From the cell containing the given text, extract its center point as (x, y) coordinate. 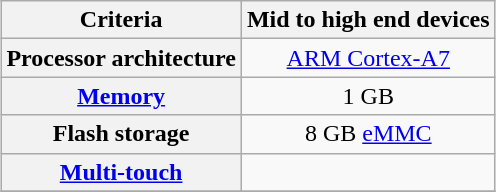
8 GB eMMC (368, 134)
ARM Cortex-A7 (368, 58)
1 GB (368, 96)
Processor architecture (122, 58)
Multi-touch (122, 172)
Criteria (122, 20)
Mid to high end devices (368, 20)
Memory (122, 96)
Flash storage (122, 134)
